Provide the (X, Y) coordinate of the cell's center where the given text is located.  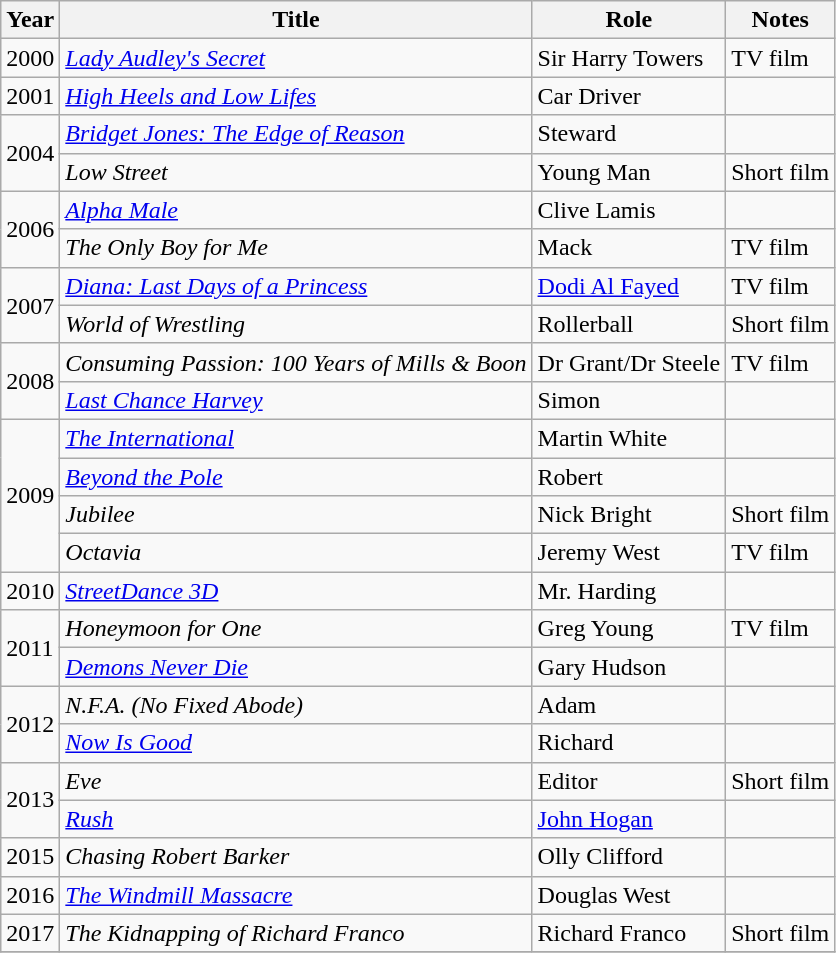
Dr Grant/Dr Steele (629, 362)
2000 (30, 58)
Last Chance Harvey (296, 400)
Lady Audley's Secret (296, 58)
Richard Franco (629, 933)
Jeremy West (629, 553)
Role (629, 20)
High Heels and Low Lifes (296, 96)
Greg Young (629, 629)
2008 (30, 381)
Editor (629, 781)
Steward (629, 134)
2004 (30, 153)
The International (296, 438)
Chasing Robert Barker (296, 857)
Jubilee (296, 515)
Douglas West (629, 895)
2012 (30, 724)
2007 (30, 305)
Simon (629, 400)
Alpha Male (296, 210)
Year (30, 20)
Notes (780, 20)
2001 (30, 96)
Adam (629, 705)
Mack (629, 248)
Dodi Al Fayed (629, 286)
Low Street (296, 172)
Mr. Harding (629, 591)
The Windmill Massacre (296, 895)
Young Man (629, 172)
Car Driver (629, 96)
The Kidnapping of Richard Franco (296, 933)
Octavia (296, 553)
Sir Harry Towers (629, 58)
Demons Never Die (296, 667)
2013 (30, 800)
Bridget Jones: The Edge of Reason (296, 134)
Title (296, 20)
2016 (30, 895)
Richard (629, 743)
Consuming Passion: 100 Years of Mills & Boon (296, 362)
Robert (629, 477)
Honeymoon for One (296, 629)
John Hogan (629, 819)
2006 (30, 229)
N.F.A. (No Fixed Abode) (296, 705)
Martin White (629, 438)
Eve (296, 781)
Gary Hudson (629, 667)
Rollerball (629, 324)
Clive Lamis (629, 210)
Now Is Good (296, 743)
2017 (30, 933)
Diana: Last Days of a Princess (296, 286)
2009 (30, 495)
World of Wrestling (296, 324)
Nick Bright (629, 515)
StreetDance 3D (296, 591)
2015 (30, 857)
2011 (30, 648)
Rush (296, 819)
Beyond the Pole (296, 477)
Olly Clifford (629, 857)
2010 (30, 591)
The Only Boy for Me (296, 248)
